Scan for the cell matching the given text and deliver its [X, Y] coordinate at center. 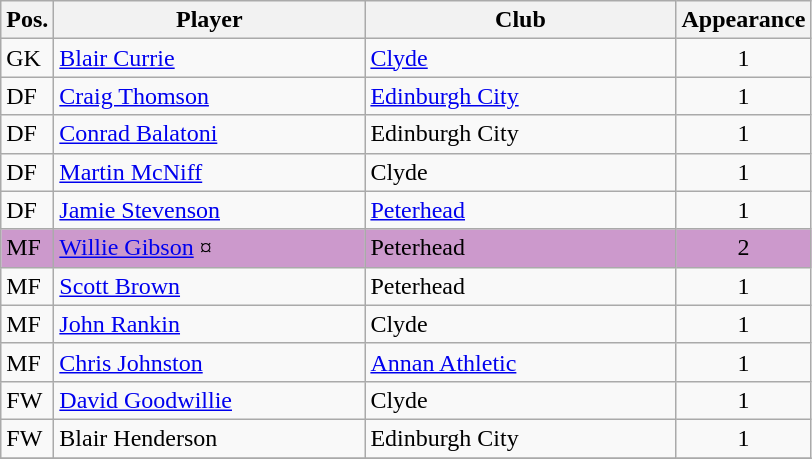
Conrad Balatoni [210, 134]
Blair Henderson [210, 438]
Craig Thomson [210, 96]
Appearance [744, 20]
Blair Currie [210, 58]
David Goodwillie [210, 400]
Martin McNiff [210, 172]
Jamie Stevenson [210, 210]
John Rankin [210, 324]
2 [744, 248]
Chris Johnston [210, 362]
Annan Athletic [520, 362]
Club [520, 20]
Pos. [28, 20]
GK [28, 58]
Willie Gibson ¤ [210, 248]
Scott Brown [210, 286]
Player [210, 20]
